Determine the (X, Y) coordinate at the center of the cell enclosing the given text.  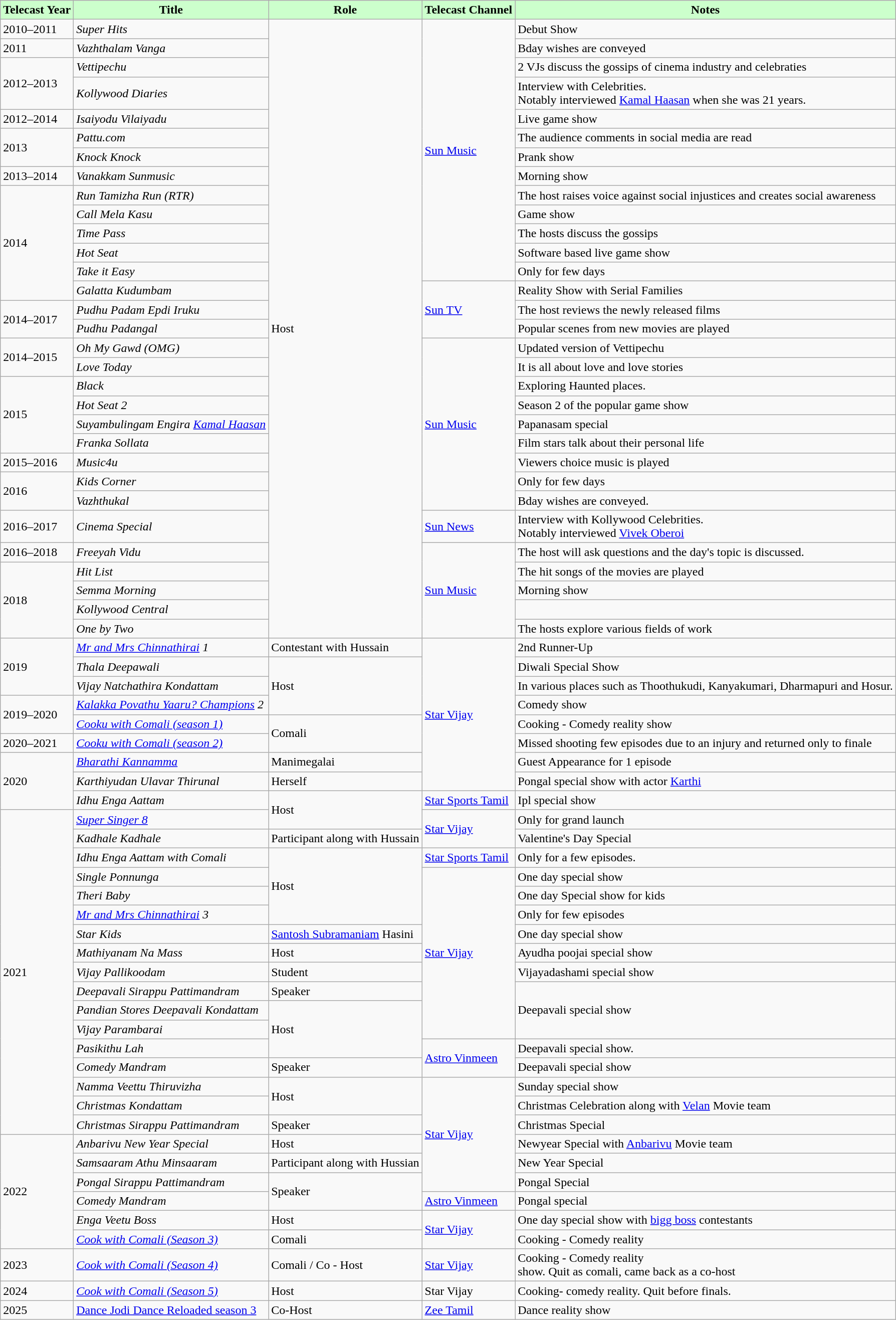
Namma Veettu Thiruvizha (171, 1086)
2013–2014 (37, 176)
Cooking - Comedy reality (706, 1239)
Oh My Gawd (OMG) (171, 348)
Suyambulingam Engira Kamal Haasan (171, 424)
Freeyah Vidu (171, 552)
Missed shooting few episodes due to an injury and returned only to finale (706, 743)
Contestant with Hussain (345, 648)
It is all about love and love stories (706, 367)
Run Tamizha Run (RTR) (171, 195)
Pandian Stores Deepavali Kondattam (171, 1010)
Deepavali Sirappu Pattimandram (171, 991)
Telecast Year (37, 10)
Enga Veetu Boss (171, 1220)
2016–2018 (37, 552)
Cook with Comali (Season 4) (171, 1265)
Bharathi Kannamma (171, 762)
Telecast Channel (469, 10)
2 VJs discuss the gossips of cinema industry and celebraties (706, 67)
Notes (706, 10)
Bday wishes are conveyed. (706, 500)
Cooking - Comedy reality show (706, 724)
New Year Special (706, 1163)
Only for grand launch (706, 819)
Dance reality show (706, 1310)
Vijay Pallikoodam (171, 972)
Thala Deepawali (171, 667)
Ayudha poojai special show (706, 953)
The host raises voice against social injustices and creates social awareness (706, 195)
Idhu Enga Aattam (171, 800)
Mr and Mrs Chinnathirai 3 (171, 915)
Karthiyudan Ulavar Thirunal (171, 781)
Only for a few episodes. (706, 857)
Season 2 of the popular game show (706, 405)
Hit List (171, 571)
Viewers choice music is played (706, 462)
Vijay Natchathira Kondattam (171, 686)
Participant along with Hussian (345, 1163)
2022 (37, 1191)
Single Ponnunga (171, 877)
Pongal Sirappu Pattimandram (171, 1182)
Pudhu Padam Epdi Iruku (171, 310)
Kalakka Povathu Yaaru? Champions 2 (171, 705)
Super Singer 8 (171, 819)
One day Special show for kids (706, 896)
The hosts discuss the gossips (706, 233)
Title (171, 10)
Pongal special show with actor Karthi (706, 781)
2016–2017 (37, 526)
Prank show (706, 157)
Idhu Enga Aattam with Comali (171, 857)
Guest Appearance for 1 episode (706, 762)
Only for few episodes (706, 915)
Pongal Special (706, 1182)
Interview with Kollywood Celebrities.Notably interviewed Vivek Oberoi (706, 526)
Franka Sollata (171, 443)
2nd Runner-Up (706, 648)
Theri Baby (171, 896)
Christmas Celebration along with Velan Movie team (706, 1105)
Newyear Special with Anbarivu Movie team (706, 1144)
2011 (37, 48)
The hit songs of the movies are played (706, 571)
Santosh Subramaniam Hasini (345, 934)
2013 (37, 147)
Deepavali special show. (706, 1048)
Pasikithu Lah (171, 1048)
Cooku with Comali (season 1) (171, 724)
Herself (345, 781)
Sun TV (469, 310)
Knock Knock (171, 157)
One day special show with bigg boss contestants (706, 1220)
2018 (37, 600)
Pongal special (706, 1201)
Kollywood Diaries (171, 93)
2014 (37, 243)
Ipl special show (706, 800)
Updated version of Vettipechu (706, 348)
Sun News (469, 526)
2020 (37, 781)
Hot Seat 2 (171, 405)
2024 (37, 1291)
Film stars talk about their personal life (706, 443)
Vazhthukal (171, 500)
Semma Morning (171, 591)
Isaiyodu Vilaiyadu (171, 119)
Hot Seat (171, 252)
Mathiyanam Na Mass (171, 953)
Music4u (171, 462)
Cinema Special (171, 526)
2015 (37, 415)
2023 (37, 1265)
Popular scenes from new movies are played (706, 329)
Star Kids (171, 934)
2014–2015 (37, 357)
Pudhu Padangal (171, 329)
The hosts explore various fields of work (706, 629)
Cook with Comali (Season 3) (171, 1239)
Kids Corner (171, 481)
2016 (37, 491)
Role (345, 10)
Time Pass (171, 233)
Vijayadashami special show (706, 972)
Christmas Sirappu Pattimandram (171, 1124)
Love Today (171, 367)
Take it Easy (171, 272)
Bday wishes are conveyed (706, 48)
Anbarivu New Year Special (171, 1144)
2021 (37, 972)
Diwali Special Show (706, 667)
2025 (37, 1310)
Christmas Kondattam (171, 1105)
2010–2011 (37, 29)
Call Mela Kasu (171, 214)
Co-Host (345, 1310)
Exploring Haunted places. (706, 386)
Cooku with Comali (season 2) (171, 743)
The host reviews the newly released films (706, 310)
Comali / Co - Host (345, 1265)
Vettipechu (171, 67)
Vanakkam Sunmusic (171, 176)
Samsaaram Athu Minsaaram (171, 1163)
Cooking- comedy reality. Quit before finals. (706, 1291)
Kadhale Kadhale (171, 838)
Software based live game show (706, 252)
Live game show (706, 119)
Kollywood Central (171, 610)
Reality Show with Serial Families (706, 291)
2012–2013 (37, 83)
Manimegalai (345, 762)
The host will ask questions and the day's topic is discussed. (706, 552)
2014–2017 (37, 319)
Sunday special show (706, 1086)
2015–2016 (37, 462)
The audience comments in social media are read (706, 138)
2020–2021 (37, 743)
Comedy show (706, 705)
Super Hits (171, 29)
Papanasam special (706, 424)
2019 (37, 667)
Dance Jodi Dance Reloaded season 3 (171, 1310)
Debut Show (706, 29)
2019–2020 (37, 714)
Black (171, 386)
Galatta Kudumbam (171, 291)
Cooking - Comedy realityshow. Quit as comali, came back as a co-host (706, 1265)
2012–2014 (37, 119)
Cook with Comali (Season 5) (171, 1291)
Christmas Special (706, 1124)
In various places such as Thoothukudi, Kanyakumari, Dharmapuri and Hosur. (706, 686)
Game show (706, 214)
Vazhthalam Vanga (171, 48)
Interview with Celebrities.Notably interviewed Kamal Haasan when she was 21 years. (706, 93)
Mr and Mrs Chinnathirai 1 (171, 648)
Student (345, 972)
Pattu.com (171, 138)
Zee Tamil (469, 1310)
Vijay Parambarai (171, 1029)
One by Two (171, 629)
Participant along with Hussain (345, 838)
Valentine's Day Special (706, 838)
